Extract the [x, y] coordinate from the center of the cell holding the provided text.  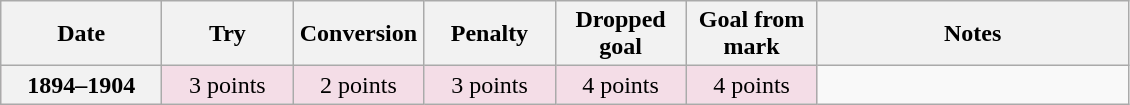
1894–1904 [82, 85]
Conversion [358, 34]
Notes [972, 34]
Try [228, 34]
Date [82, 34]
Goal from mark [752, 34]
2 points [358, 85]
Penalty [490, 34]
Dropped goal [620, 34]
